Find where the given text appears and provide that cell's center as (X, Y) coordinate. 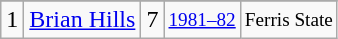
1 (12, 20)
1981–82 (202, 20)
Ferris State (288, 20)
Brian Hills (82, 20)
7 (152, 20)
